Provide the [x, y] coordinate of the cell's center where the given text is located.  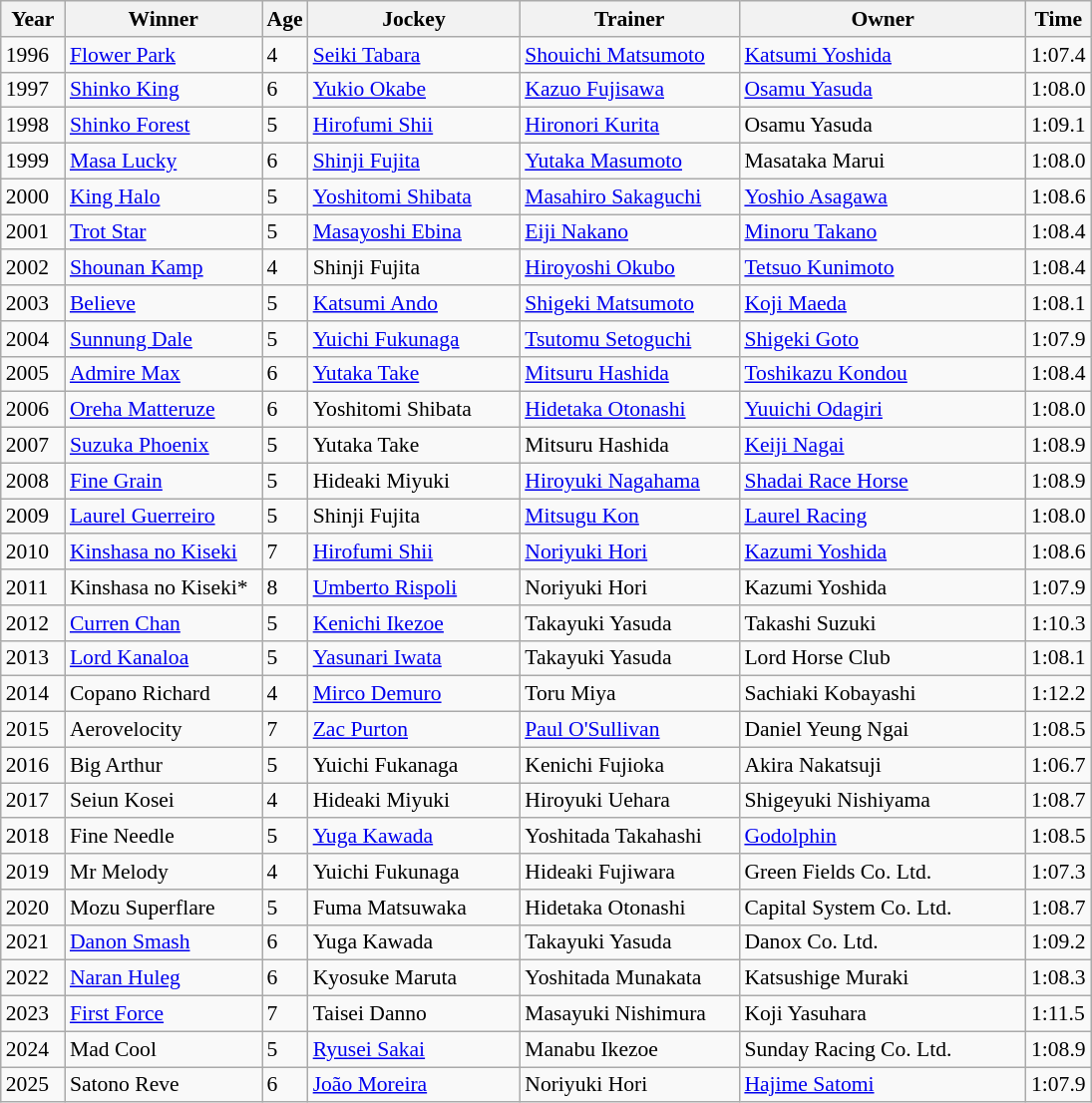
2016 [33, 765]
Age [284, 19]
Yoshio Asagawa [883, 196]
Mad Cool [164, 1049]
Toru Miya [629, 694]
Fine Needle [164, 837]
Masa Lucky [164, 162]
Winner [164, 19]
1998 [33, 126]
Mirco Demuro [415, 694]
1997 [33, 90]
Taisei Danno [415, 1014]
1:08.3 [1059, 978]
Oreha Matteruze [164, 410]
2013 [33, 658]
King Halo [164, 196]
Katsushige Muraki [883, 978]
Danox Co. Ltd. [883, 942]
2007 [33, 446]
Yasunari Iwata [415, 658]
Laurel Racing [883, 517]
Koji Yasuhara [883, 1014]
Godolphin [883, 837]
Masataka Marui [883, 162]
Kyosuke Maruta [415, 978]
Daniel Yeung Ngai [883, 730]
Green Fields Co. Ltd. [883, 872]
2012 [33, 623]
Seiun Kosei [164, 801]
Masahiro Sakaguchi [629, 196]
Hironori Kurita [629, 126]
Takashi Suzuki [883, 623]
1:12.2 [1059, 694]
2025 [33, 1085]
Toshikazu Kondou [883, 374]
Manabu Ikezoe [629, 1049]
2020 [33, 908]
Time [1059, 19]
Satono Reve [164, 1085]
Sunday Racing Co. Ltd. [883, 1049]
Suzuka Phoenix [164, 446]
Shouichi Matsumoto [629, 55]
2006 [33, 410]
Tetsuo Kunimoto [883, 268]
Yoshitada Takahashi [629, 837]
2011 [33, 587]
Paul O'Sullivan [629, 730]
Flower Park [164, 55]
2002 [33, 268]
Jockey [415, 19]
2018 [33, 837]
Trot Star [164, 232]
1:07.3 [1059, 872]
Copano Richard [164, 694]
Kenichi Fujioka [629, 765]
2009 [33, 517]
Yuichi Fukanaga [415, 765]
Akira Nakatsuji [883, 765]
Ryusei Sakai [415, 1049]
Year [33, 19]
Masayoshi Ebina [415, 232]
1:07.4 [1059, 55]
Naran Huleg [164, 978]
2019 [33, 872]
Laurel Guerreiro [164, 517]
Kinshasa no Kiseki* [164, 587]
1:09.1 [1059, 126]
2010 [33, 552]
Capital System Co. Ltd. [883, 908]
Believe [164, 303]
Big Arthur [164, 765]
Mozu Superflare [164, 908]
1996 [33, 55]
Shigeyuki Nishiyama [883, 801]
Seiki Tabara [415, 55]
Mr Melody [164, 872]
Yutaka Masumoto [629, 162]
Sachiaki Kobayashi [883, 694]
Shigeki Matsumoto [629, 303]
Umberto Rispoli [415, 587]
Hiroyoshi Okubo [629, 268]
Minoru Takano [883, 232]
2024 [33, 1049]
2015 [33, 730]
Keiji Nagai [883, 446]
2023 [33, 1014]
Trainer [629, 19]
Katsumi Ando [415, 303]
Shigeki Goto [883, 339]
2000 [33, 196]
2014 [33, 694]
Hajime Satomi [883, 1085]
1999 [33, 162]
Eiji Nakano [629, 232]
2017 [33, 801]
Fuma Matsuwaka [415, 908]
Yukio Okabe [415, 90]
2003 [33, 303]
Hiroyuki Nagahama [629, 481]
Aerovelocity [164, 730]
2004 [33, 339]
Fine Grain [164, 481]
Kinshasa no Kiseki [164, 552]
Shounan Kamp [164, 268]
2022 [33, 978]
2021 [33, 942]
Hideaki Fujiwara [629, 872]
Danon Smash [164, 942]
Kazuo Fujisawa [629, 90]
Yuuichi Odagiri [883, 410]
Sunnung Dale [164, 339]
Koji Maeda [883, 303]
Shinko Forest [164, 126]
Zac Purton [415, 730]
Lord Horse Club [883, 658]
8 [284, 587]
1:11.5 [1059, 1014]
2008 [33, 481]
1:10.3 [1059, 623]
1:06.7 [1059, 765]
Shadai Race Horse [883, 481]
Owner [883, 19]
First Force [164, 1014]
Admire Max [164, 374]
Hiroyuki Uehara [629, 801]
Kenichi Ikezoe [415, 623]
2001 [33, 232]
Lord Kanaloa [164, 658]
Mitsugu Kon [629, 517]
João Moreira [415, 1085]
Katsumi Yoshida [883, 55]
Masayuki Nishimura [629, 1014]
1:09.2 [1059, 942]
Shinko King [164, 90]
Curren Chan [164, 623]
2005 [33, 374]
Yoshitada Munakata [629, 978]
Tsutomu Setoguchi [629, 339]
